Extract the (x, y) coordinate from the center of the cell holding the provided text.  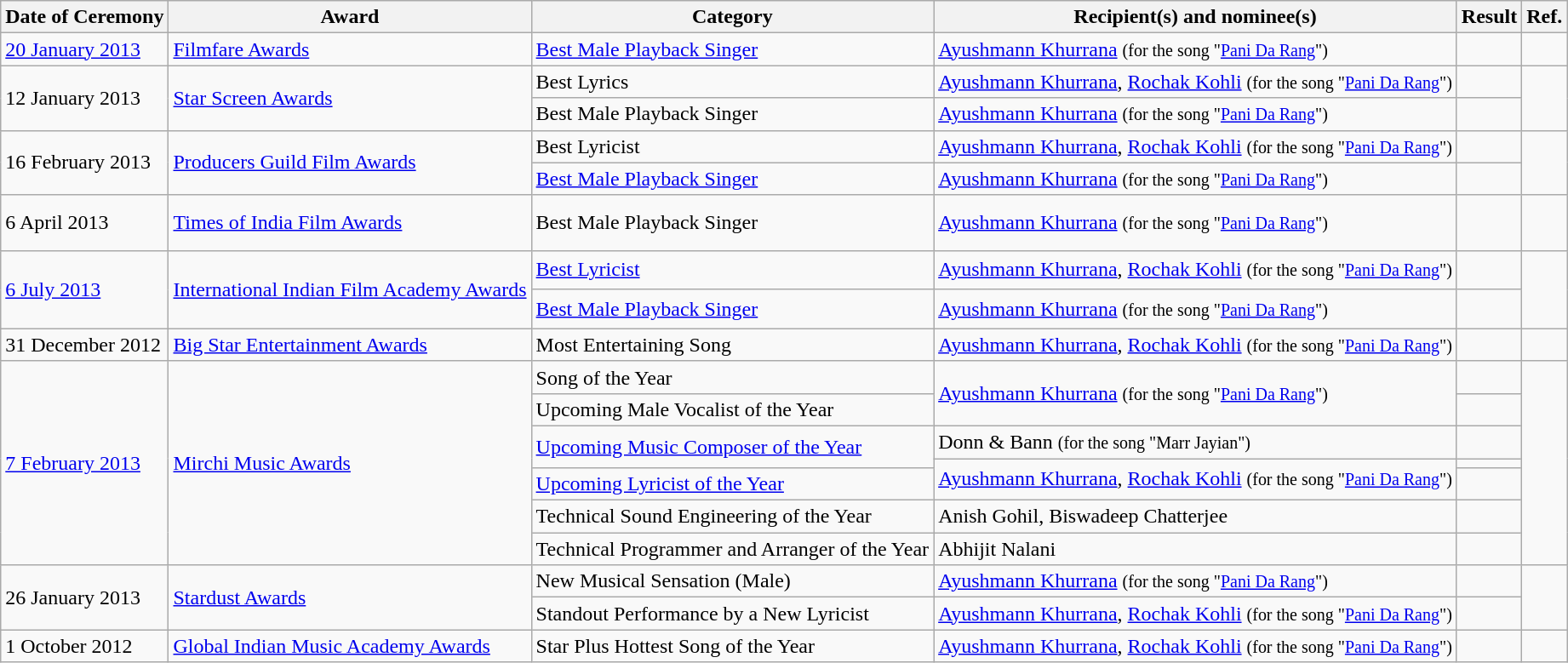
12 January 2013 (85, 98)
Technical Sound Engineering of the Year (732, 517)
6 April 2013 (85, 223)
20 January 2013 (85, 49)
6 July 2013 (85, 289)
Star Plus Hottest Song of the Year (732, 646)
Ref. (1544, 17)
Technical Programmer and Arranger of the Year (732, 549)
Big Star Entertainment Awards (350, 345)
Result (1489, 17)
Award (350, 17)
Date of Ceremony (85, 17)
7 February 2013 (85, 463)
Star Screen Awards (350, 98)
Category (732, 17)
Upcoming Music Composer of the Year (732, 446)
Standout Performance by a New Lyricist (732, 614)
Producers Guild Film Awards (350, 163)
Upcoming Male Vocalist of the Year (732, 409)
Mirchi Music Awards (350, 463)
1 October 2012 (85, 646)
Best Lyrics (732, 82)
Most Entertaining Song (732, 345)
Song of the Year (732, 377)
Donn & Bann (for the song "Marr Jayian") (1195, 442)
16 February 2013 (85, 163)
New Musical Sensation (Male) (732, 581)
International Indian Film Academy Awards (350, 289)
31 December 2012 (85, 345)
26 January 2013 (85, 597)
Recipient(s) and nominee(s) (1195, 17)
Stardust Awards (350, 597)
Abhijit Nalani (1195, 549)
Upcoming Lyricist of the Year (732, 484)
Anish Gohil, Biswadeep Chatterjee (1195, 517)
Global Indian Music Academy Awards (350, 646)
Filmfare Awards (350, 49)
Times of India Film Awards (350, 223)
